Extract the [X, Y] coordinate from the center of the cell holding the provided text.  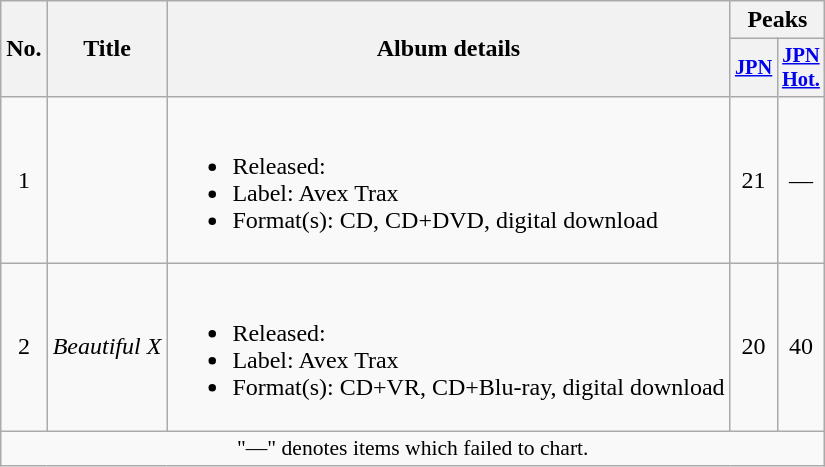
Released: Label: Avex TraxFormat(s): CD, CD+DVD, digital download [448, 180]
JPN [754, 68]
1 [24, 180]
Released: Label: Avex TraxFormat(s): CD+VR, CD+Blu-ray, digital download [448, 348]
40 [801, 348]
20 [754, 348]
2 [24, 348]
"—" denotes items which failed to chart. [413, 449]
JPNHot. [801, 68]
Title [107, 49]
— [801, 180]
Peaks [778, 20]
Album details [448, 49]
Beautiful X [107, 348]
No. [24, 49]
21 [754, 180]
